Extract the (X, Y) coordinate from the center of the cell holding the provided text.  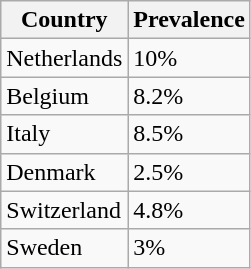
8.5% (190, 134)
4.8% (190, 210)
Sweden (64, 248)
Italy (64, 134)
3% (190, 248)
Belgium (64, 96)
Denmark (64, 172)
Switzerland (64, 210)
Netherlands (64, 58)
Country (64, 20)
Prevalence (190, 20)
8.2% (190, 96)
10% (190, 58)
2.5% (190, 172)
